Extract the (x, y) coordinate from the center of the cell holding the provided text.  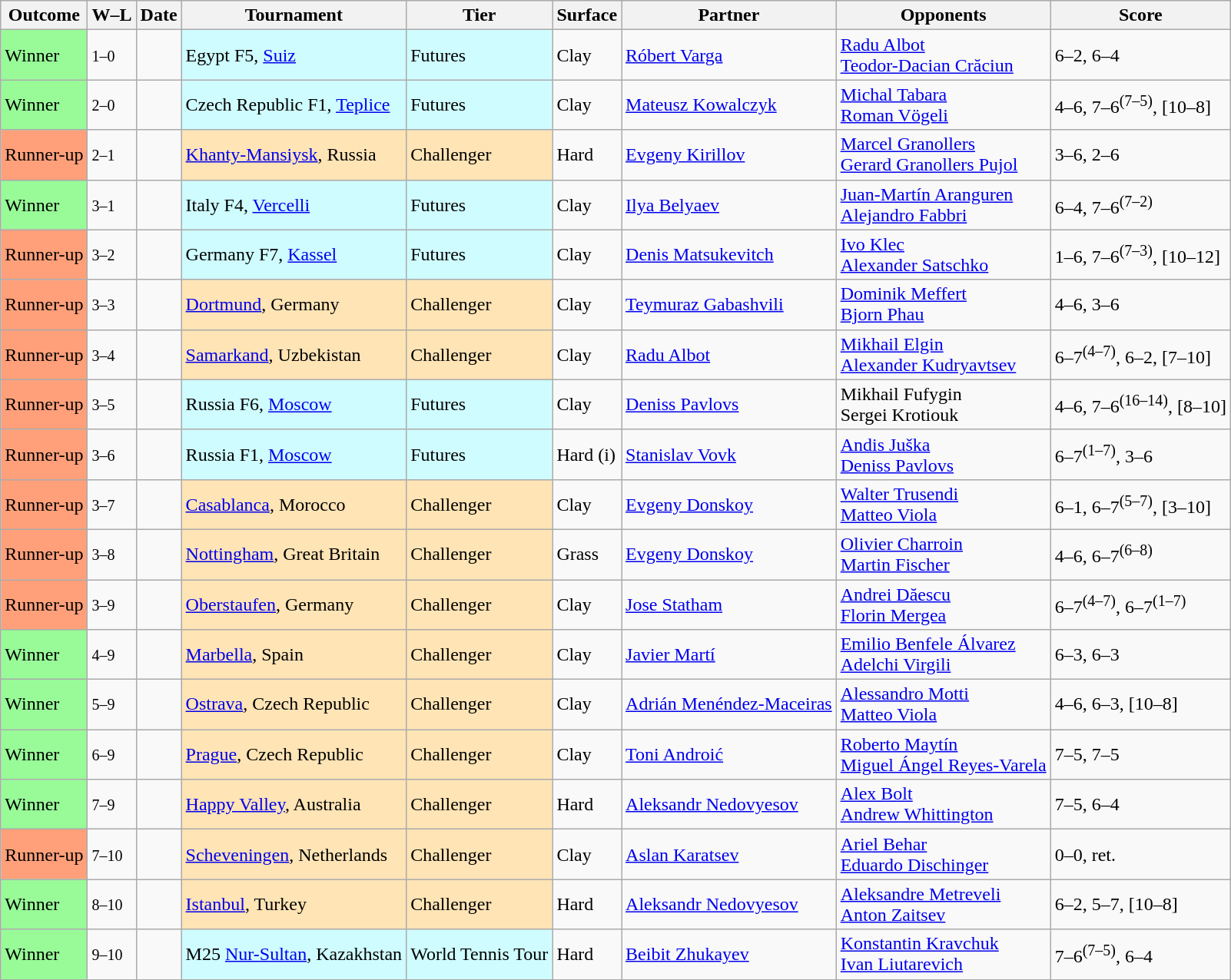
7–9 (112, 805)
Emilio Benfele Álvarez Adelchi Virgili (944, 654)
1–6, 7–6(7–3), [10–12] (1140, 255)
Jose Statham (729, 604)
Teymuraz Gabashvili (729, 304)
Prague, Czech Republic (294, 754)
Tournament (294, 15)
Alessandro Motti Matteo Viola (944, 705)
Radu Albot Teodor-Dacian Crăciun (944, 55)
3–1 (112, 204)
Konstantin Kravchuk Ivan Liutarevich (944, 954)
Mikhail Elgin Alexander Kudryavtsev (944, 355)
Istanbul, Turkey (294, 905)
Ivo Klec Alexander Satschko (944, 255)
Scheveningen, Netherlands (294, 854)
9–10 (112, 954)
7–5, 6–4 (1140, 805)
Date (158, 15)
Surface (587, 15)
Toni Androić (729, 754)
Roberto Maytín Miguel Ángel Reyes-Varela (944, 754)
Russia F6, Moscow (294, 404)
Marcel Granollers Gerard Granollers Pujol (944, 155)
2–0 (112, 104)
3–4 (112, 355)
6–7(1–7), 3–6 (1140, 455)
6–1, 6–7(5–7), [3–10] (1140, 504)
4–6, 6–7(6–8) (1140, 555)
Aslan Karatsev (729, 854)
Javier Martí (729, 654)
Grass (587, 555)
Walter Trusendi Matteo Viola (944, 504)
Samarkand, Uzbekistan (294, 355)
Róbert Varga (729, 55)
Alex Bolt Andrew Whittington (944, 805)
7–10 (112, 854)
6–7(4–7), 6–2, [7–10] (1140, 355)
Italy F4, Vercelli (294, 204)
Ostrava, Czech Republic (294, 705)
Ariel Behar Eduardo Dischinger (944, 854)
6–2, 6–4 (1140, 55)
3–3 (112, 304)
3–8 (112, 555)
6–4, 7–6(7–2) (1140, 204)
3–5 (112, 404)
4–6, 7–6(16–14), [8–10] (1140, 404)
Radu Albot (729, 355)
Andis Juška Deniss Pavlovs (944, 455)
Andrei Dăescu Florin Mergea (944, 604)
Oberstaufen, Germany (294, 604)
Deniss Pavlovs (729, 404)
0–0, ret. (1140, 854)
5–9 (112, 705)
7–6(7–5), 6–4 (1140, 954)
Adrián Menéndez-Maceiras (729, 705)
Dortmund, Germany (294, 304)
Tier (479, 15)
Egypt F5, Suiz (294, 55)
2–1 (112, 155)
6–9 (112, 754)
6–3, 6–3 (1140, 654)
Nottingham, Great Britain (294, 555)
3–2 (112, 255)
4–6, 3–6 (1140, 304)
W–L (112, 15)
World Tennis Tour (479, 954)
4–9 (112, 654)
Denis Matsukevitch (729, 255)
Opponents (944, 15)
Michal Tabara Roman Vögeli (944, 104)
Aleksandre Metreveli Anton Zaitsev (944, 905)
M25 Nur-Sultan, Kazakhstan (294, 954)
Partner (729, 15)
3–6, 2–6 (1140, 155)
Dominik Meffert Bjorn Phau (944, 304)
Marbella, Spain (294, 654)
Beibit Zhukayev (729, 954)
6–7(4–7), 6–7(1–7) (1140, 604)
Czech Republic F1, Teplice (294, 104)
7–5, 7–5 (1140, 754)
Ilya Belyaev (729, 204)
Olivier Charroin Martin Fischer (944, 555)
3–7 (112, 504)
Juan-Martín Aranguren Alejandro Fabbri (944, 204)
Casablanca, Morocco (294, 504)
Outcome (45, 15)
6–2, 5–7, [10–8] (1140, 905)
1–0 (112, 55)
Khanty-Mansiysk, Russia (294, 155)
Mikhail Fufygin Sergei Krotiouk (944, 404)
Happy Valley, Australia (294, 805)
Stanislav Vovk (729, 455)
Germany F7, Kassel (294, 255)
4–6, 7–6(7–5), [10–8] (1140, 104)
8–10 (112, 905)
Evgeny Kirillov (729, 155)
3–9 (112, 604)
Russia F1, Moscow (294, 455)
Hard (i) (587, 455)
Mateusz Kowalczyk (729, 104)
Score (1140, 15)
3–6 (112, 455)
4–6, 6–3, [10–8] (1140, 705)
